Return [X, Y] of the center of cell containing provided text 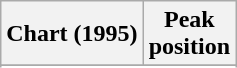
Peakposition [189, 34]
Chart (1995) [72, 34]
